Output the (X, Y) coordinate of the center of the cell containing the given text.  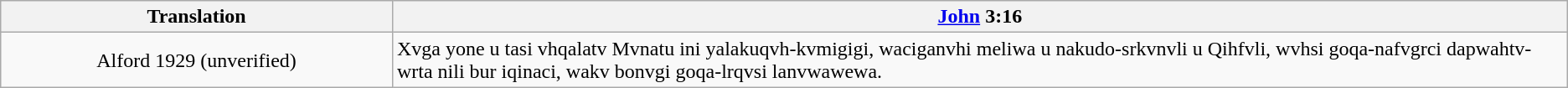
Alford 1929 (unverified) (197, 60)
Translation (197, 17)
John 3:16 (980, 17)
